Detect which cell encompasses the target text, then output its [X, Y] center coordinate. 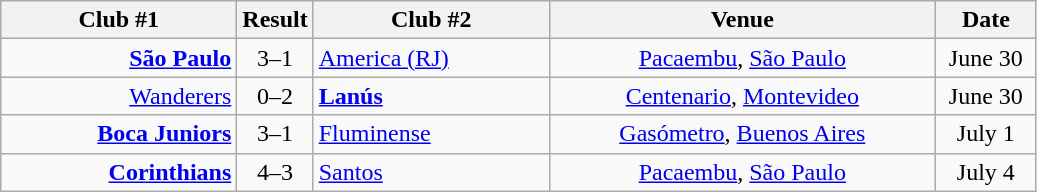
0–2 [275, 96]
Club #2 [431, 20]
Gasómetro, Buenos Aires [742, 134]
Result [275, 20]
4–3 [275, 172]
Santos [431, 172]
July 4 [986, 172]
Club #1 [119, 20]
July 1 [986, 134]
Fluminense [431, 134]
São Paulo [119, 58]
Wanderers [119, 96]
America (RJ) [431, 58]
Date [986, 20]
Boca Juniors [119, 134]
Lanús [431, 96]
Centenario, Montevideo [742, 96]
Venue [742, 20]
Corinthians [119, 172]
